Return the (x, y) coordinate for the center point of the cell that contains the specified text.  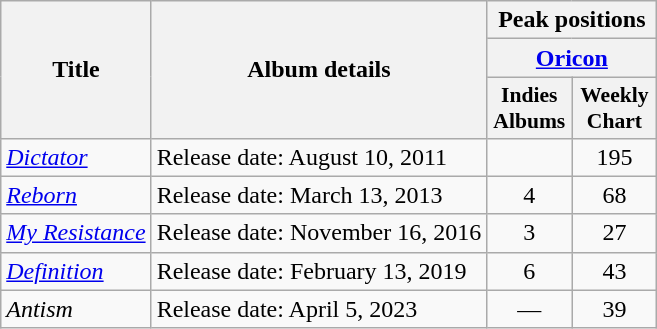
4 (530, 195)
Title (76, 70)
195 (614, 157)
Reborn (76, 195)
Release date: February 13, 2019 (319, 271)
— (530, 309)
Release date: November 16, 2016 (319, 233)
Antism (76, 309)
My Resistance (76, 233)
Peak positions (572, 20)
Album details (319, 70)
Release date: August 10, 2011 (319, 157)
3 (530, 233)
Dictator (76, 157)
Oricon (572, 58)
43 (614, 271)
68 (614, 195)
Indies Albums (530, 108)
Release date: March 13, 2013 (319, 195)
Definition (76, 271)
Release date: April 5, 2023 (319, 309)
Weekly Chart (614, 108)
27 (614, 233)
39 (614, 309)
6 (530, 271)
